Scan for the cell matching the given text and deliver its (x, y) coordinate at center. 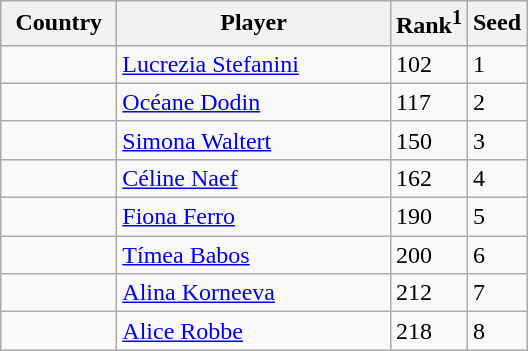
Tímea Babos (254, 255)
4 (496, 178)
7 (496, 293)
5 (496, 217)
8 (496, 331)
162 (428, 178)
117 (428, 102)
1 (496, 64)
2 (496, 102)
190 (428, 217)
218 (428, 331)
212 (428, 293)
Player (254, 24)
102 (428, 64)
Simona Waltert (254, 140)
Céline Naef (254, 178)
6 (496, 255)
Rank1 (428, 24)
200 (428, 255)
Alina Korneeva (254, 293)
3 (496, 140)
Océane Dodin (254, 102)
Seed (496, 24)
150 (428, 140)
Country (59, 24)
Fiona Ferro (254, 217)
Alice Robbe (254, 331)
Lucrezia Stefanini (254, 64)
